Pinpoint the cell where the given text exists, returning its (x, y) midpoint coordinate. 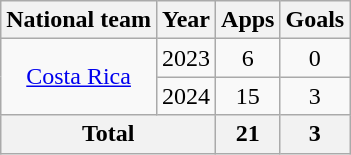
0 (315, 58)
Goals (315, 20)
Apps (248, 20)
2024 (186, 96)
2023 (186, 58)
6 (248, 58)
15 (248, 96)
Year (186, 20)
21 (248, 134)
Total (108, 134)
National team (79, 20)
Costa Rica (79, 77)
